Provide the [X, Y] coordinate of the cell's center where the given text is located.  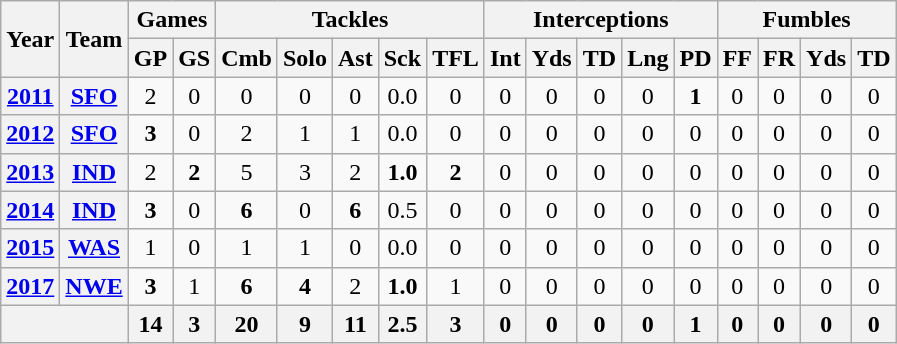
2011 [30, 96]
NWE [94, 286]
FR [780, 58]
WAS [94, 248]
Sck [402, 58]
Int [505, 58]
Games [172, 20]
2012 [30, 134]
9 [304, 324]
FF [737, 58]
GS [194, 58]
Cmb [247, 58]
TFL [456, 58]
14 [150, 324]
2017 [30, 286]
0.5 [402, 210]
Team [94, 39]
Ast [356, 58]
2013 [30, 172]
Lng [648, 58]
GP [150, 58]
4 [304, 286]
Year [30, 39]
2014 [30, 210]
2015 [30, 248]
Interceptions [600, 20]
20 [247, 324]
PD [696, 58]
2.5 [402, 324]
5 [247, 172]
Tackles [350, 20]
Solo [304, 58]
11 [356, 324]
Fumbles [806, 20]
